Search for the cell housing the specified text and yield its (X, Y) center coordinate. 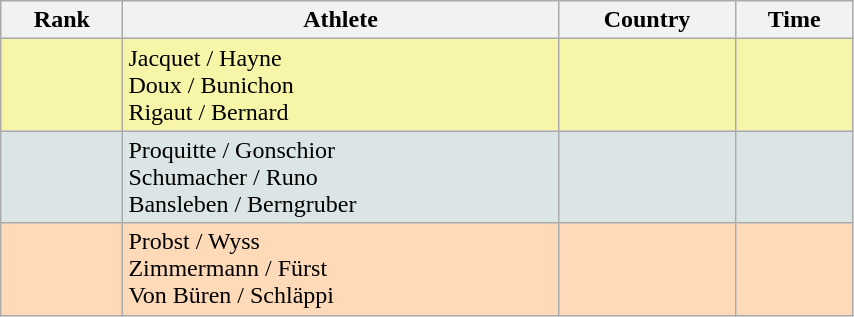
Country (647, 20)
Proquitte / GonschiorSchumacher / RunoBansleben / Berngruber (340, 177)
Athlete (340, 20)
Probst / WyssZimmermann / FürstVon Büren / Schläppi (340, 269)
Rank (62, 20)
Jacquet / Hayne Doux / BunichonRigaut / Bernard (340, 85)
Time (794, 20)
